Search for the cell housing the specified text and yield its [x, y] center coordinate. 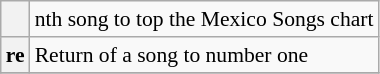
re [16, 55]
Return of a song to number one [204, 55]
nth song to top the Mexico Songs chart [204, 19]
